Determine the (X, Y) coordinate at the center of the cell enclosing the given text.  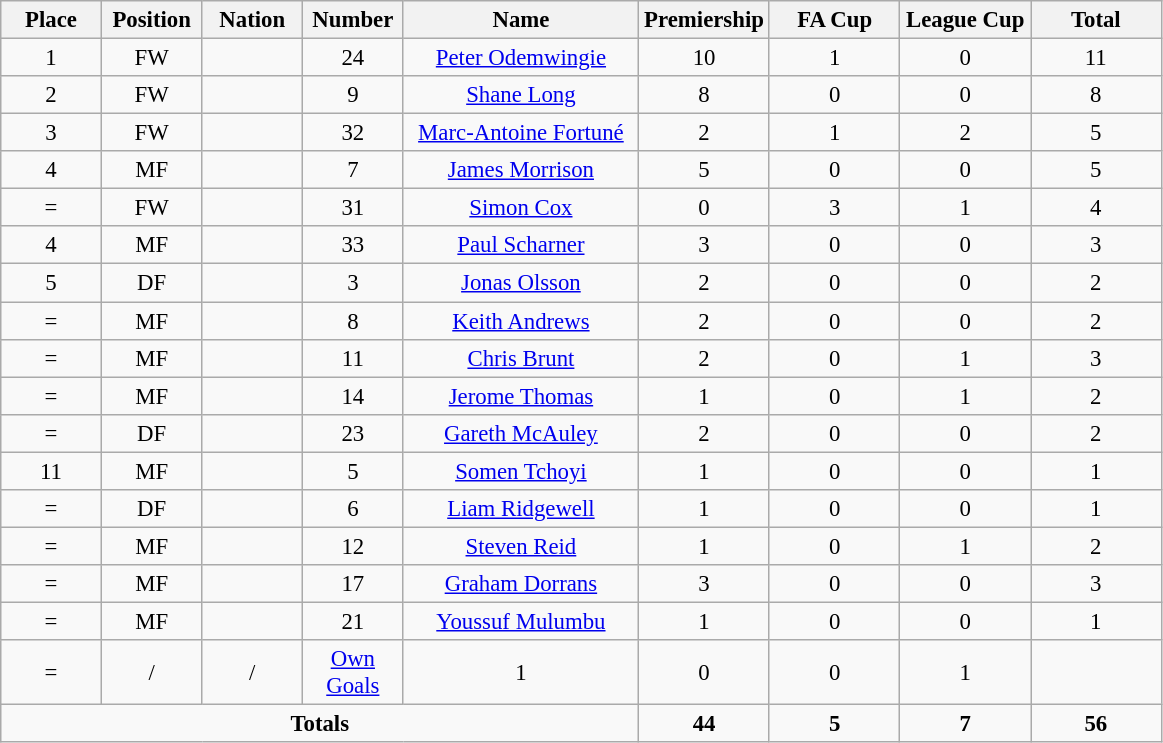
Somen Tchoyi (521, 471)
21 (354, 621)
Nation (252, 20)
Gareth McAuley (521, 433)
Shane Long (521, 95)
9 (354, 95)
Simon Cox (521, 208)
Jonas Olsson (521, 283)
Totals (320, 724)
23 (354, 433)
James Morrison (521, 170)
Graham Dorrans (521, 584)
17 (354, 584)
6 (354, 509)
33 (354, 245)
Chris Brunt (521, 358)
Peter Odemwingie (521, 58)
12 (354, 546)
Place (52, 20)
Paul Scharner (521, 245)
56 (1096, 724)
Premiership (704, 20)
Name (521, 20)
Jerome Thomas (521, 396)
Marc-Antoine Fortuné (521, 133)
24 (354, 58)
Number (354, 20)
Own Goals (354, 672)
Liam Ridgewell (521, 509)
Keith Andrews (521, 321)
FA Cup (834, 20)
44 (704, 724)
14 (354, 396)
32 (354, 133)
Steven Reid (521, 546)
Position (152, 20)
Youssuf Mulumbu (521, 621)
Total (1096, 20)
10 (704, 58)
League Cup (966, 20)
31 (354, 208)
